Capture the cell that displays the provided text and extract its [X, Y] central coordinate. 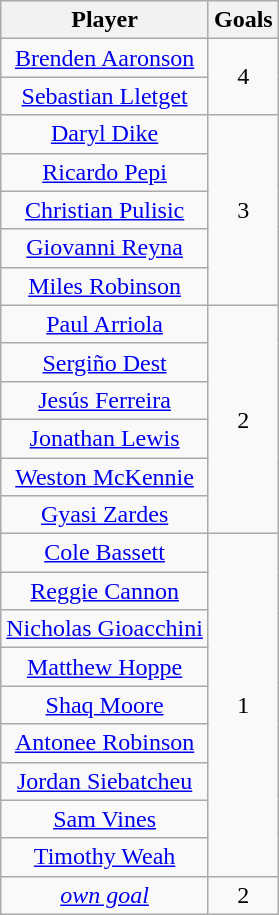
Daryl Dike [105, 134]
Timothy Weah [105, 857]
Player [105, 20]
Sam Vines [105, 819]
4 [243, 77]
Matthew Hoppe [105, 667]
Cole Bassett [105, 553]
Jordan Siebatcheu [105, 781]
3 [243, 210]
Shaq Moore [105, 705]
Nicholas Gioacchini [105, 629]
Gyasi Zardes [105, 515]
Sebastian Lletget [105, 96]
own goal [105, 895]
Christian Pulisic [105, 210]
Giovanni Reyna [105, 248]
Jesús Ferreira [105, 400]
Reggie Cannon [105, 591]
Paul Arriola [105, 324]
Miles Robinson [105, 286]
Jonathan Lewis [105, 438]
Sergiño Dest [105, 362]
1 [243, 706]
Goals [243, 20]
Weston McKennie [105, 477]
Antonee Robinson [105, 743]
Ricardo Pepi [105, 172]
Brenden Aaronson [105, 58]
